Detect which cell encompasses the target text, then output its [X, Y] center coordinate. 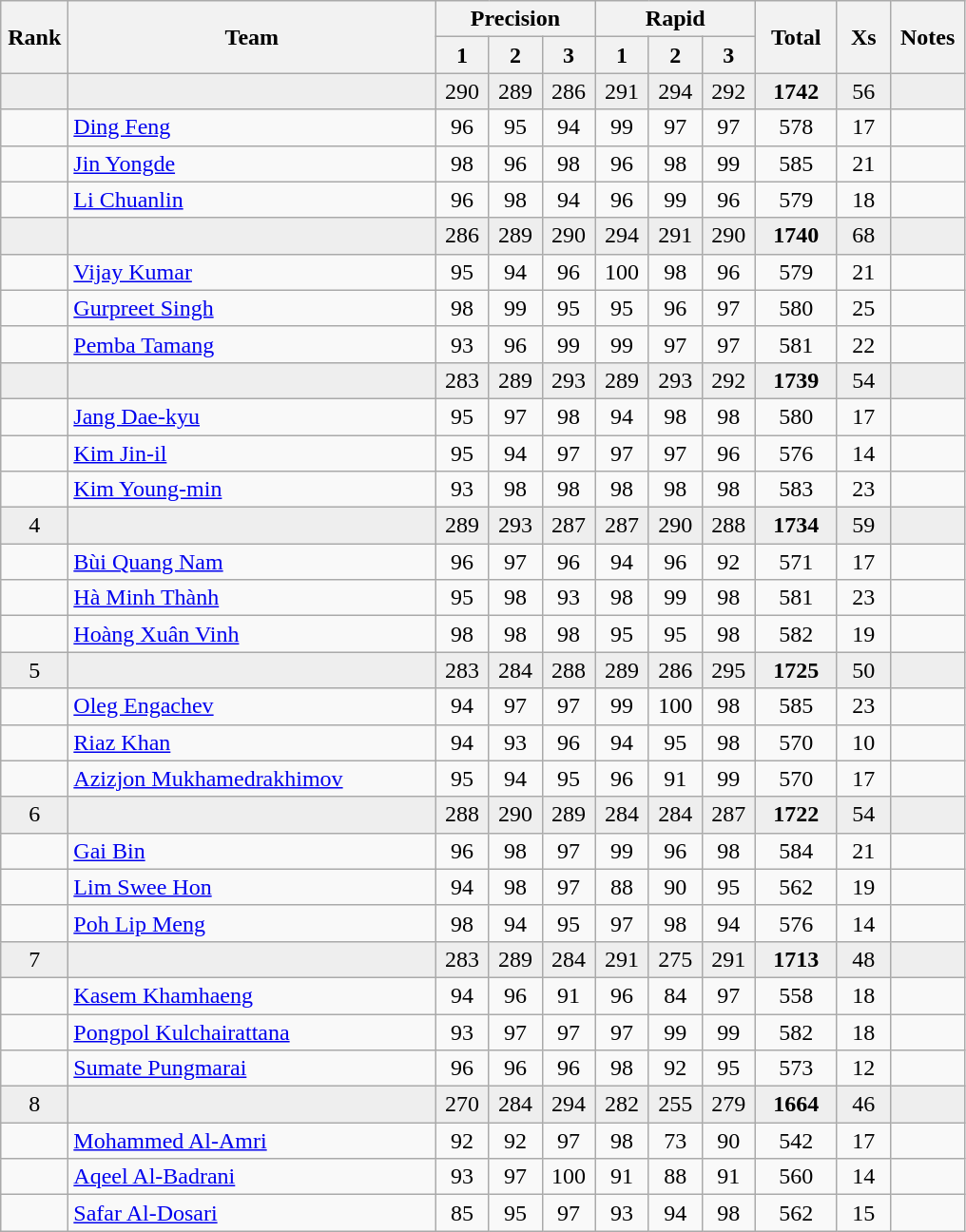
Xs [863, 37]
12 [863, 1068]
84 [675, 995]
1739 [796, 380]
Kim Young-min [252, 490]
542 [796, 1141]
571 [796, 562]
1734 [796, 526]
1742 [796, 91]
46 [863, 1105]
Aqeel Al-Badrani [252, 1177]
Precision [515, 19]
1740 [796, 236]
Rank [34, 37]
25 [863, 308]
1725 [796, 670]
560 [796, 1177]
6 [34, 815]
Safar Al-Dosari [252, 1213]
Mohammed Al-Amri [252, 1141]
1722 [796, 815]
15 [863, 1213]
Gai Bin [252, 851]
583 [796, 490]
Notes [928, 37]
Team [252, 37]
5 [34, 670]
73 [675, 1141]
Gurpreet Singh [252, 308]
Hà Minh Thành [252, 598]
59 [863, 526]
573 [796, 1068]
584 [796, 851]
282 [622, 1105]
Jang Dae-kyu [252, 416]
Riaz Khan [252, 742]
Li Chuanlin [252, 200]
10 [863, 742]
Poh Lip Meng [252, 923]
Oleg Engachev [252, 706]
1664 [796, 1105]
7 [34, 959]
Hoàng Xuân Vinh [252, 634]
255 [675, 1105]
Pongpol Kulchairattana [252, 1031]
1713 [796, 959]
Rapid [675, 19]
Kim Jin-il [252, 453]
Ding Feng [252, 127]
295 [728, 670]
68 [863, 236]
Pemba Tamang [252, 344]
Kasem Khamhaeng [252, 995]
4 [34, 526]
Sumate Pungmarai [252, 1068]
Total [796, 37]
Azizjon Mukhamedrakhimov [252, 779]
56 [863, 91]
Jin Yongde [252, 164]
50 [863, 670]
270 [462, 1105]
Vijay Kumar [252, 272]
275 [675, 959]
22 [863, 344]
85 [462, 1213]
578 [796, 127]
558 [796, 995]
279 [728, 1105]
48 [863, 959]
8 [34, 1105]
Lim Swee Hon [252, 887]
Bùi Quang Nam [252, 562]
